Capture the cell that displays the provided text and extract its (X, Y) central coordinate. 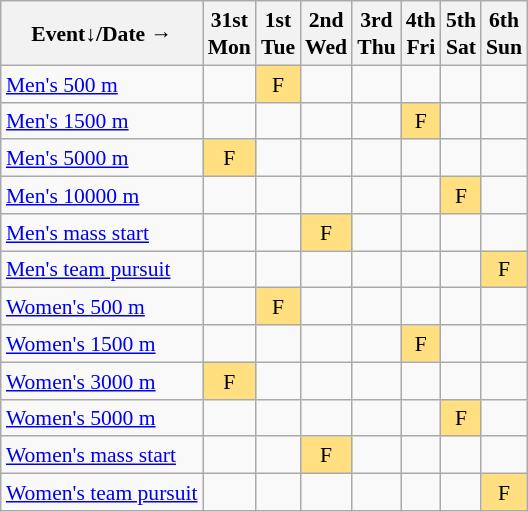
Women's 500 m (102, 306)
3rdThu (376, 33)
Women's 3000 m (102, 380)
Men's 10000 m (102, 194)
4thFri (421, 33)
Women's team pursuit (102, 492)
Men's team pursuit (102, 268)
Event↓/Date → (102, 33)
Women's mass start (102, 454)
6thSun (504, 33)
Women's 1500 m (102, 344)
Men's 1500 m (102, 120)
Women's 5000 m (102, 418)
Men's 500 m (102, 84)
2ndWed (326, 33)
1stTue (278, 33)
5thSat (461, 33)
Men's 5000 m (102, 158)
Men's mass start (102, 232)
31stMon (230, 33)
